Find where the given text appears and provide that cell's center as [x, y] coordinate. 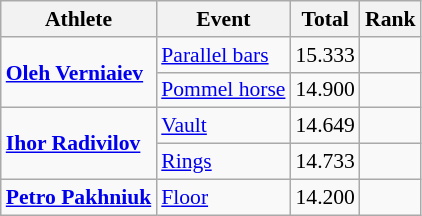
Ihor Radivilov [78, 144]
14.200 [324, 197]
Rings [223, 162]
Parallel bars [223, 55]
Petro Pakhniuk [78, 197]
Oleh Verniaiev [78, 72]
Rank [390, 19]
Athlete [78, 19]
Total [324, 19]
14.733 [324, 162]
14.900 [324, 90]
Vault [223, 126]
14.649 [324, 126]
Pommel horse [223, 90]
15.333 [324, 55]
Event [223, 19]
Floor [223, 197]
